Locate the cell with the specified text and output its (X, Y) center coordinate. 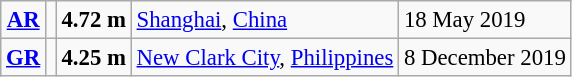
GR (24, 58)
Shanghai, China (264, 20)
New Clark City, Philippines (264, 58)
4.25 m (94, 58)
4.72 m (94, 20)
AR (24, 20)
8 December 2019 (486, 58)
18 May 2019 (486, 20)
